From the cell containing the given text, extract its center point as [X, Y] coordinate. 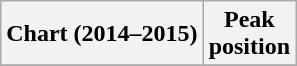
Chart (2014–2015) [102, 34]
Peakposition [249, 34]
